Provide the (x, y) coordinate of the cell's center where the given text is located.  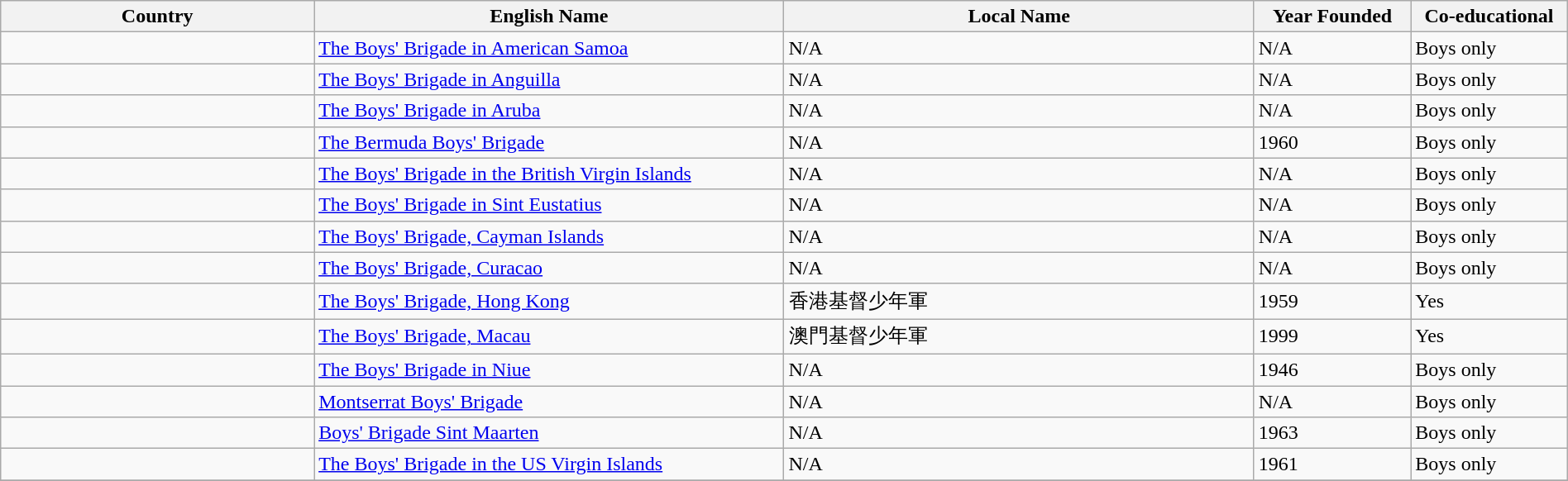
The Boys' Brigade in Niue (549, 369)
The Boys' Brigade, Cayman Islands (549, 236)
1959 (1331, 301)
The Boys' Brigade in Aruba (549, 111)
1960 (1331, 142)
English Name (549, 17)
The Boys' Brigade, Curacao (549, 268)
The Boys' Brigade, Macau (549, 337)
1963 (1331, 433)
澳門基督少年軍 (1019, 337)
Country (157, 17)
Co-educational (1489, 17)
The Bermuda Boys' Brigade (549, 142)
Local Name (1019, 17)
The Boys' Brigade in American Samoa (549, 48)
The Boys' Brigade in Anguilla (549, 79)
The Boys' Brigade, Hong Kong (549, 301)
The Boys' Brigade in the US Virgin Islands (549, 464)
Montserrat Boys' Brigade (549, 401)
Year Founded (1331, 17)
Boys' Brigade Sint Maarten (549, 433)
1961 (1331, 464)
1999 (1331, 337)
1946 (1331, 369)
The Boys' Brigade in the British Virgin Islands (549, 174)
香港基督少年軍 (1019, 301)
The Boys' Brigade in Sint Eustatius (549, 205)
